Detect which cell encompasses the target text, then output its [x, y] center coordinate. 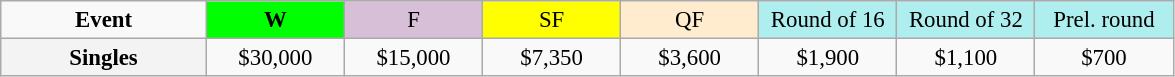
$3,600 [690, 58]
Round of 16 [828, 20]
$7,350 [552, 58]
$30,000 [275, 58]
Singles [104, 58]
F [413, 20]
Event [104, 20]
Round of 32 [966, 20]
Prel. round [1104, 20]
$700 [1104, 58]
W [275, 20]
$1,900 [828, 58]
$15,000 [413, 58]
SF [552, 20]
$1,100 [966, 58]
QF [690, 20]
